Find where the given text appears and provide that cell's center as [X, Y] coordinate. 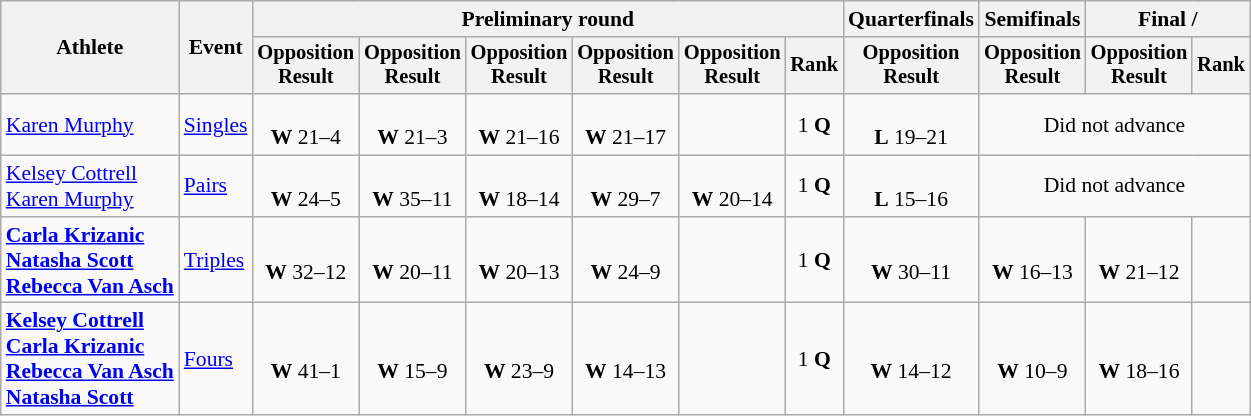
L 15–16 [911, 186]
Event [216, 48]
Semifinals [1032, 19]
W 14–13 [626, 359]
Triples [216, 260]
W 21–3 [412, 124]
W 23–9 [520, 359]
W 20–11 [412, 260]
W 14–12 [911, 359]
Karen Murphy [90, 124]
W 24–9 [626, 260]
W 18–16 [1140, 359]
Quarterfinals [911, 19]
W 16–13 [1032, 260]
Singles [216, 124]
W 20–13 [520, 260]
Athlete [90, 48]
W 29–7 [626, 186]
W 21–16 [520, 124]
W 18–14 [520, 186]
W 20–14 [732, 186]
W 21–17 [626, 124]
Preliminary round [548, 19]
Kelsey CottrellKaren Murphy [90, 186]
W 21–4 [306, 124]
W 32–12 [306, 260]
Pairs [216, 186]
W 10–9 [1032, 359]
Final / [1168, 19]
W 21–12 [1140, 260]
Carla KrizanicNatasha ScottRebecca Van Asch [90, 260]
W 15–9 [412, 359]
L 19–21 [911, 124]
W 35–11 [412, 186]
Fours [216, 359]
W 24–5 [306, 186]
W 41–1 [306, 359]
W 30–11 [911, 260]
Kelsey CottrellCarla KrizanicRebecca Van AschNatasha Scott [90, 359]
